Return the [x, y] coordinate for the center point of the cell that contains the specified text.  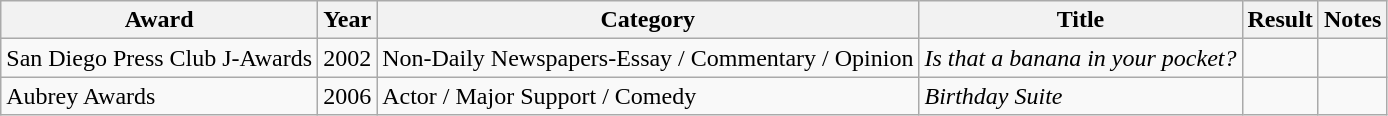
Actor / Major Support / Comedy [648, 96]
Year [348, 20]
San Diego Press Club J-Awards [160, 58]
Aubrey Awards [160, 96]
Is that a banana in your pocket? [1080, 58]
Category [648, 20]
2006 [348, 96]
2002 [348, 58]
Non-Daily Newspapers-Essay / Commentary / Opinion [648, 58]
Result [1280, 20]
Birthday Suite [1080, 96]
Award [160, 20]
Title [1080, 20]
Notes [1352, 20]
